Determine the (X, Y) coordinate at the center of the cell enclosing the given text.  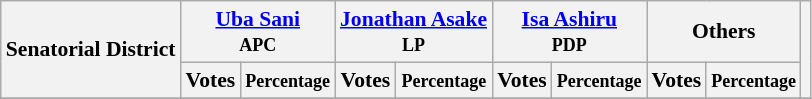
Uba SaniAPC (258, 32)
Others (724, 32)
Jonathan AsakeLP (414, 32)
Senatorial District (91, 50)
Isa AshiruPDP (569, 32)
